Extract the (X, Y) coordinate from the center of the cell holding the provided text.  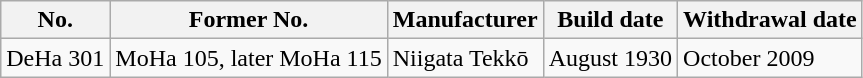
October 2009 (770, 58)
MoHa 105, later MoHa 115 (248, 58)
Build date (610, 20)
Withdrawal date (770, 20)
No. (56, 20)
DeHa 301 (56, 58)
Manufacturer (465, 20)
August 1930 (610, 58)
Former No. (248, 20)
Niigata Tekkō (465, 58)
